Locate the cell with the specified text and output its (X, Y) center coordinate. 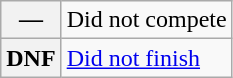
Did not finish (146, 58)
DNF (31, 58)
Did not compete (146, 20)
— (31, 20)
